Extract the [X, Y] coordinate from the center of the cell holding the provided text.  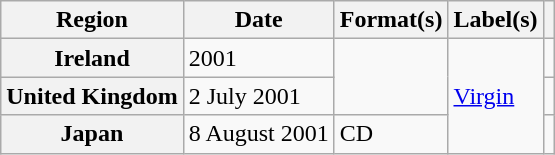
CD [391, 134]
Virgin [496, 96]
Format(s) [391, 20]
Date [258, 20]
United Kingdom [92, 96]
8 August 2001 [258, 134]
2001 [258, 58]
Label(s) [496, 20]
Japan [92, 134]
Ireland [92, 58]
2 July 2001 [258, 96]
Region [92, 20]
